Detect which cell encompasses the target text, then output its [X, Y] center coordinate. 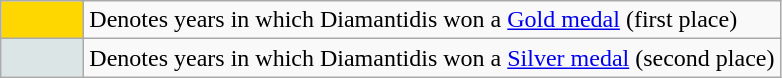
Denotes years in which Diamantidis won a Silver medal (second place) [432, 58]
Denotes years in which Diamantidis won a Gold medal (first place) [432, 20]
